Provide the [X, Y] coordinate of the cell's center where the given text is located.  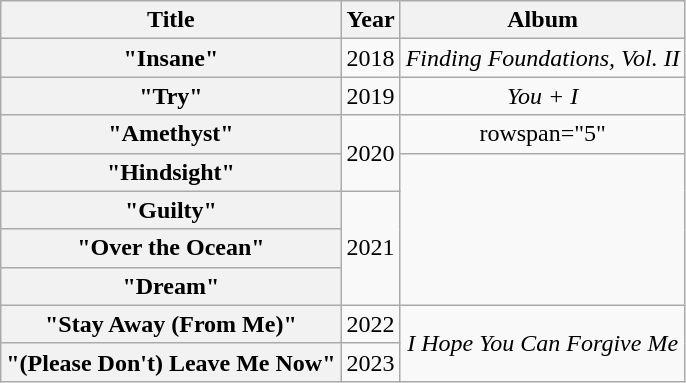
Album [542, 20]
2019 [370, 96]
"Insane" [171, 58]
2018 [370, 58]
Year [370, 20]
rowspan="5" [542, 134]
"Guilty" [171, 210]
"Over the Ocean" [171, 248]
"Hindsight" [171, 172]
"Amethyst" [171, 134]
I Hope You Can Forgive Me [542, 343]
"Try" [171, 96]
2020 [370, 153]
You + I [542, 96]
2022 [370, 324]
2021 [370, 248]
"Stay Away (From Me)" [171, 324]
Finding Foundations, Vol. II [542, 58]
"(Please Don't) Leave Me Now" [171, 362]
"Dream" [171, 286]
2023 [370, 362]
Title [171, 20]
